Detect which cell encompasses the target text, then output its (X, Y) center coordinate. 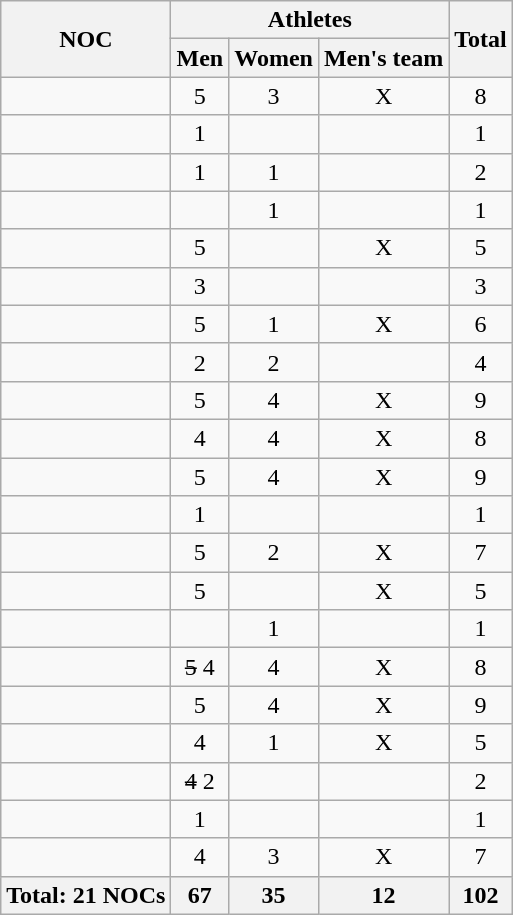
Men (200, 58)
6 (481, 324)
4 2 (200, 781)
102 (481, 895)
Women (274, 58)
35 (274, 895)
Total (481, 39)
Athletes (310, 20)
Total: 21 NOCs (86, 895)
12 (383, 895)
67 (200, 895)
5 4 (200, 667)
Men's team (383, 58)
NOC (86, 39)
